For the text-containing cell, return its midpoint in [x, y] coordinate format. 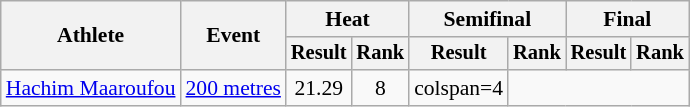
Heat [348, 19]
Final [628, 19]
21.29 [319, 88]
200 metres [234, 88]
colspan=4 [458, 88]
8 [380, 88]
Hachim Maaroufou [91, 88]
Semifinal [488, 19]
Event [234, 36]
Athlete [91, 36]
